Capture the cell that displays the provided text and extract its [X, Y] central coordinate. 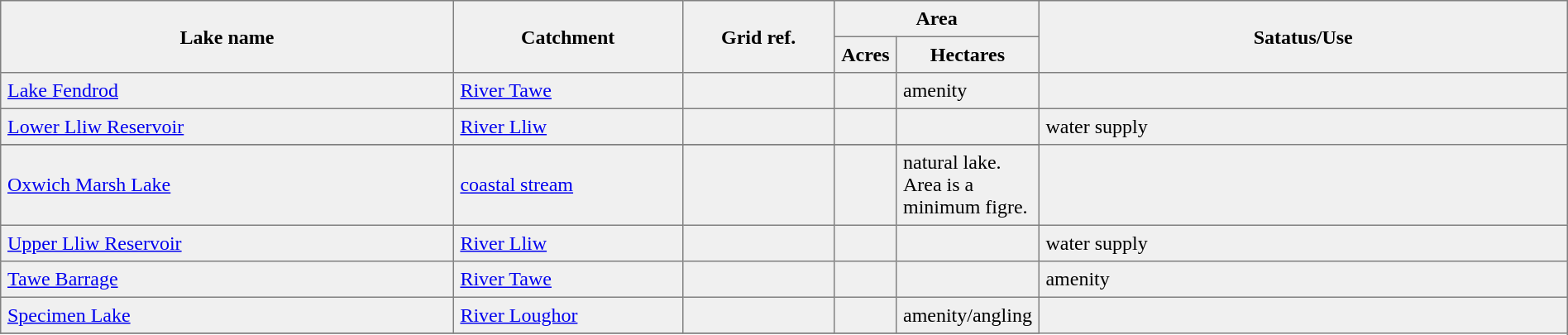
Lower Lliw Reservoir [227, 127]
Lake name [227, 36]
amenity/angling [968, 315]
Oxwich Marsh Lake [227, 185]
Acres [865, 55]
Hectares [968, 55]
Catchment [567, 36]
River Loughor [567, 315]
Grid ref. [758, 36]
Tawe Barrage [227, 280]
natural lake. Area is a minimum figre. [968, 185]
Lake Fendrod [227, 91]
Specimen Lake [227, 315]
Upper Lliw Reservoir [227, 243]
coastal stream [567, 185]
Area [936, 19]
Satatus/Use [1303, 36]
